Output the (x, y) coordinate of the center of the cell containing the given text.  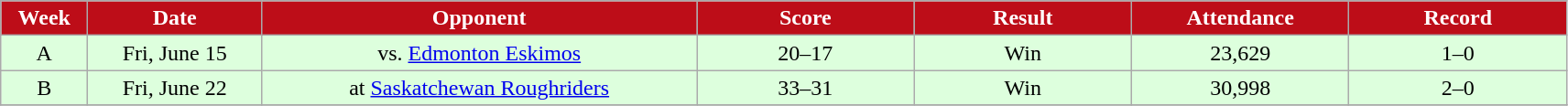
A (44, 53)
1–0 (1458, 53)
Record (1458, 18)
30,998 (1240, 88)
20–17 (806, 53)
Attendance (1240, 18)
Week (44, 18)
Fri, June 15 (175, 53)
Date (175, 18)
2–0 (1458, 88)
Score (806, 18)
Result (1022, 18)
23,629 (1240, 53)
33–31 (806, 88)
vs. Edmonton Eskimos (480, 53)
at Saskatchewan Roughriders (480, 88)
B (44, 88)
Fri, June 22 (175, 88)
Opponent (480, 18)
